Identify which cell holds the provided text, then report its (x, y) central coordinate. 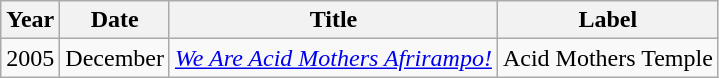
We Are Acid Mothers Afrirampo! (333, 58)
2005 (30, 58)
Year (30, 20)
Label (608, 20)
Date (115, 20)
Title (333, 20)
Acid Mothers Temple (608, 58)
December (115, 58)
